Output the [X, Y] coordinate of the center of the cell containing the given text.  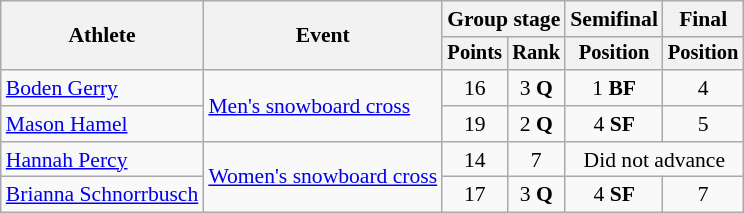
19 [474, 124]
Rank [536, 54]
Group stage [504, 19]
14 [474, 160]
Final [703, 19]
Men's snowboard cross [322, 106]
4 [703, 88]
Points [474, 54]
Semifinal [614, 19]
Mason Hamel [102, 124]
Hannah Percy [102, 160]
2 Q [536, 124]
16 [474, 88]
1 BF [614, 88]
5 [703, 124]
Boden Gerry [102, 88]
17 [474, 195]
Brianna Schnorrbusch [102, 195]
Event [322, 36]
Did not advance [654, 160]
Women's snowboard cross [322, 178]
Athlete [102, 36]
